Search for the cell housing the specified text and yield its (x, y) center coordinate. 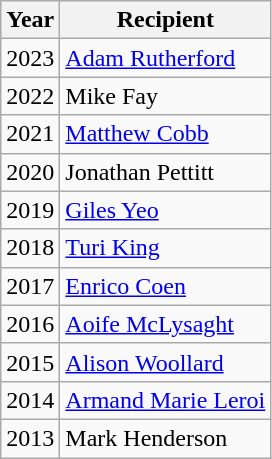
2014 (30, 400)
2016 (30, 324)
Giles Yeo (166, 210)
Turi King (166, 248)
2017 (30, 286)
2021 (30, 134)
2015 (30, 362)
Mark Henderson (166, 438)
Enrico Coen (166, 286)
2022 (30, 96)
2018 (30, 248)
Aoife McLysaght (166, 324)
2020 (30, 172)
Armand Marie Leroi (166, 400)
Mike Fay (166, 96)
2023 (30, 58)
2013 (30, 438)
Jonathan Pettitt (166, 172)
Alison Woollard (166, 362)
Matthew Cobb (166, 134)
Recipient (166, 20)
2019 (30, 210)
Adam Rutherford (166, 58)
Year (30, 20)
